Output the [x, y] coordinate of the center of the cell containing the given text.  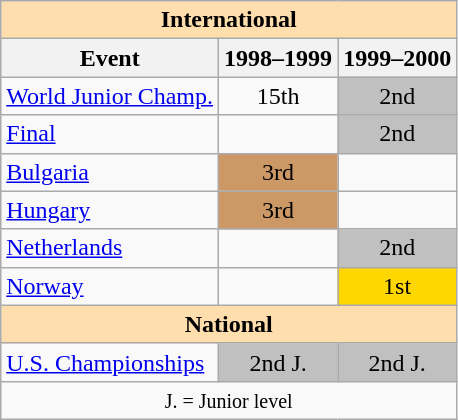
Bulgaria [110, 172]
Event [110, 58]
Norway [110, 286]
J. = Junior level [229, 400]
International [229, 20]
Final [110, 134]
National [229, 324]
U.S. Championships [110, 362]
Hungary [110, 210]
15th [278, 96]
1st [398, 286]
World Junior Champ. [110, 96]
1998–1999 [278, 58]
1999–2000 [398, 58]
Netherlands [110, 248]
